Find where the given text appears and provide that cell's center as [X, Y] coordinate. 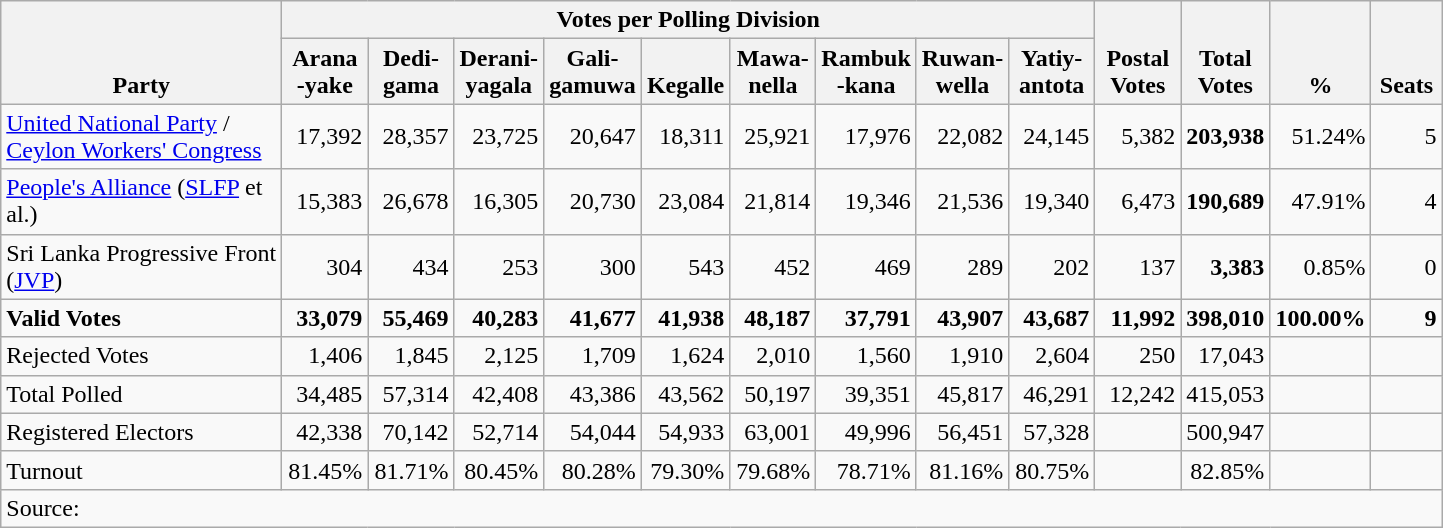
PostalVotes [1138, 52]
Yatiy-antota [1052, 72]
28,357 [411, 136]
Sri Lanka Progressive Front (JVP) [142, 266]
81.16% [962, 470]
43,907 [962, 318]
25,921 [773, 136]
57,328 [1052, 432]
20,647 [593, 136]
80.75% [1052, 470]
23,725 [499, 136]
3,383 [1226, 266]
398,010 [1226, 318]
9 [1406, 318]
2,125 [499, 356]
190,689 [1226, 202]
Kegalle [685, 72]
Source: [722, 508]
1,845 [411, 356]
Derani-yagala [499, 72]
57,314 [411, 394]
16,305 [499, 202]
78.71% [866, 470]
137 [1138, 266]
63,001 [773, 432]
1,560 [866, 356]
51.24% [1320, 136]
45,817 [962, 394]
20,730 [593, 202]
Votes per Polling Division [688, 20]
46,291 [1052, 394]
82.85% [1226, 470]
People's Alliance (SLFP et al.) [142, 202]
42,408 [499, 394]
50,197 [773, 394]
41,677 [593, 318]
23,084 [685, 202]
300 [593, 266]
304 [325, 266]
79.30% [685, 470]
415,053 [1226, 394]
203,938 [1226, 136]
81.71% [411, 470]
1,406 [325, 356]
55,469 [411, 318]
Ruwan-wella [962, 72]
40,283 [499, 318]
24,145 [1052, 136]
21,536 [962, 202]
19,340 [1052, 202]
% [1320, 52]
2,010 [773, 356]
100.00% [1320, 318]
543 [685, 266]
1,709 [593, 356]
26,678 [411, 202]
18,311 [685, 136]
22,082 [962, 136]
Turnout [142, 470]
17,976 [866, 136]
17,392 [325, 136]
500,947 [1226, 432]
253 [499, 266]
80.28% [593, 470]
19,346 [866, 202]
47.91% [1320, 202]
43,562 [685, 394]
289 [962, 266]
80.45% [499, 470]
Total Polled [142, 394]
49,996 [866, 432]
41,938 [685, 318]
469 [866, 266]
Dedi-gama [411, 72]
250 [1138, 356]
452 [773, 266]
United National Party /Ceylon Workers' Congress [142, 136]
4 [1406, 202]
12,242 [1138, 394]
0 [1406, 266]
Rejected Votes [142, 356]
37,791 [866, 318]
2,604 [1052, 356]
34,485 [325, 394]
81.45% [325, 470]
79.68% [773, 470]
202 [1052, 266]
17,043 [1226, 356]
434 [411, 266]
48,187 [773, 318]
54,933 [685, 432]
21,814 [773, 202]
42,338 [325, 432]
39,351 [866, 394]
5,382 [1138, 136]
Party [142, 52]
33,079 [325, 318]
Mawa-nella [773, 72]
1,624 [685, 356]
Arana-yake [325, 72]
5 [1406, 136]
43,687 [1052, 318]
56,451 [962, 432]
52,714 [499, 432]
Seats [1406, 52]
Rambuk-kana [866, 72]
15,383 [325, 202]
6,473 [1138, 202]
Valid Votes [142, 318]
43,386 [593, 394]
0.85% [1320, 266]
Total Votes [1226, 52]
11,992 [1138, 318]
Registered Electors [142, 432]
70,142 [411, 432]
1,910 [962, 356]
Gali-gamuwa [593, 72]
54,044 [593, 432]
